From the cell containing the given text, extract its center point as [x, y] coordinate. 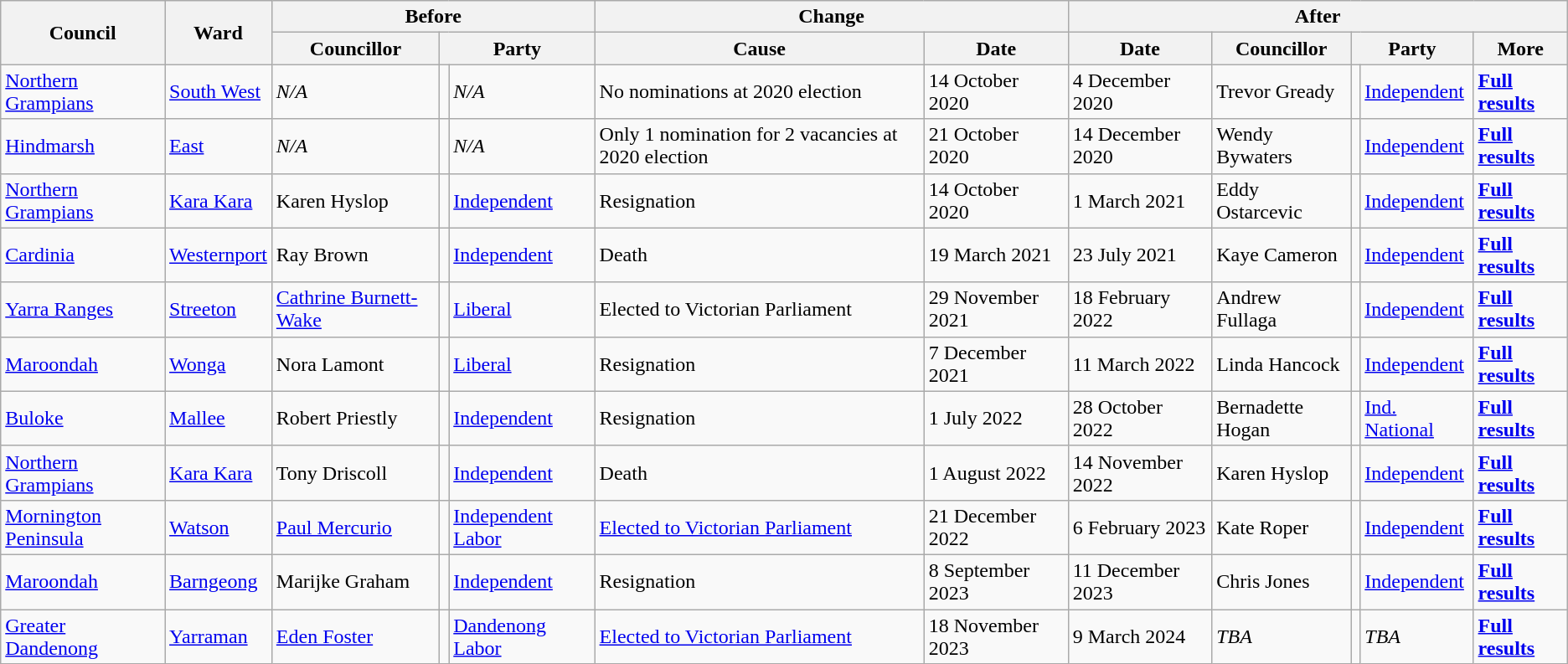
4 December 2020 [1140, 92]
Nora Lamont [355, 363]
Greater Dandenong [83, 636]
8 September 2023 [996, 581]
21 October 2020 [996, 146]
Ind. National [1417, 419]
Yarraman [219, 636]
1 August 2022 [996, 472]
Paul Mercurio [355, 528]
Bernadette Hogan [1282, 419]
Watson [219, 528]
28 October 2022 [1140, 419]
Change [831, 17]
Hindmarsh [83, 146]
Ray Brown [355, 255]
Tony Driscoll [355, 472]
Kate Roper [1282, 528]
Robert Priestly [355, 419]
Chris Jones [1282, 581]
21 December 2022 [996, 528]
1 March 2021 [1140, 201]
Mornington Peninsula [83, 528]
11 March 2022 [1140, 363]
Dandenong Labor [522, 636]
18 February 2022 [1140, 310]
19 March 2021 [996, 255]
Streeton [219, 310]
Buloke [83, 419]
Cathrine Burnett-Wake [355, 310]
Eden Foster [355, 636]
Marijke Graham [355, 581]
Cause [759, 49]
23 July 2021 [1140, 255]
11 December 2023 [1140, 581]
Wonga [219, 363]
Kaye Cameron [1282, 255]
18 November 2023 [996, 636]
Council [83, 33]
14 December 2020 [1140, 146]
After [1318, 17]
Cardinia [83, 255]
Ward [219, 33]
7 December 2021 [996, 363]
No nominations at 2020 election [759, 92]
Trevor Gready [1282, 92]
Eddy Ostarcevic [1282, 201]
14 November 2022 [1140, 472]
29 November 2021 [996, 310]
Independent Labor [522, 528]
9 March 2024 [1140, 636]
Only 1 nomination for 2 vacancies at 2020 election [759, 146]
Linda Hancock [1282, 363]
Mallee [219, 419]
Westernport [219, 255]
1 July 2022 [996, 419]
Wendy Bywaters [1282, 146]
6 February 2023 [1140, 528]
More [1520, 49]
South West [219, 92]
Barngeong [219, 581]
Before [433, 17]
Andrew Fullaga [1282, 310]
Yarra Ranges [83, 310]
East [219, 146]
